Provide the (x, y) coordinate of the cell's center where the given text is located.  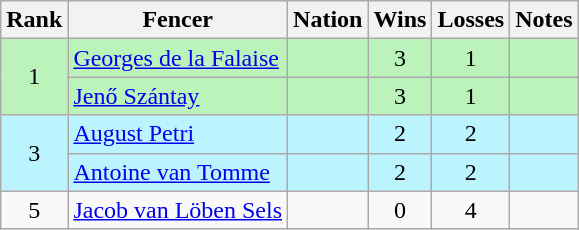
Losses (471, 20)
Nation (328, 20)
Jacob van Löben Sels (178, 210)
0 (400, 210)
Jenő Szántay (178, 96)
August Petri (178, 134)
Georges de la Falaise (178, 58)
4 (471, 210)
Notes (544, 20)
Fencer (178, 20)
Wins (400, 20)
5 (34, 210)
Rank (34, 20)
Antoine van Tomme (178, 172)
